Capture the cell that displays the provided text and extract its (x, y) central coordinate. 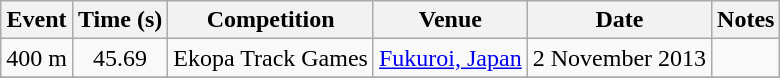
Time (s) (120, 20)
45.69 (120, 58)
Event (37, 20)
Date (619, 20)
Fukuroi, Japan (450, 58)
2 November 2013 (619, 58)
400 m (37, 58)
Venue (450, 20)
Notes (746, 20)
Ekopa Track Games (271, 58)
Competition (271, 20)
